Output the (X, Y) coordinate of the center of the cell containing the given text.  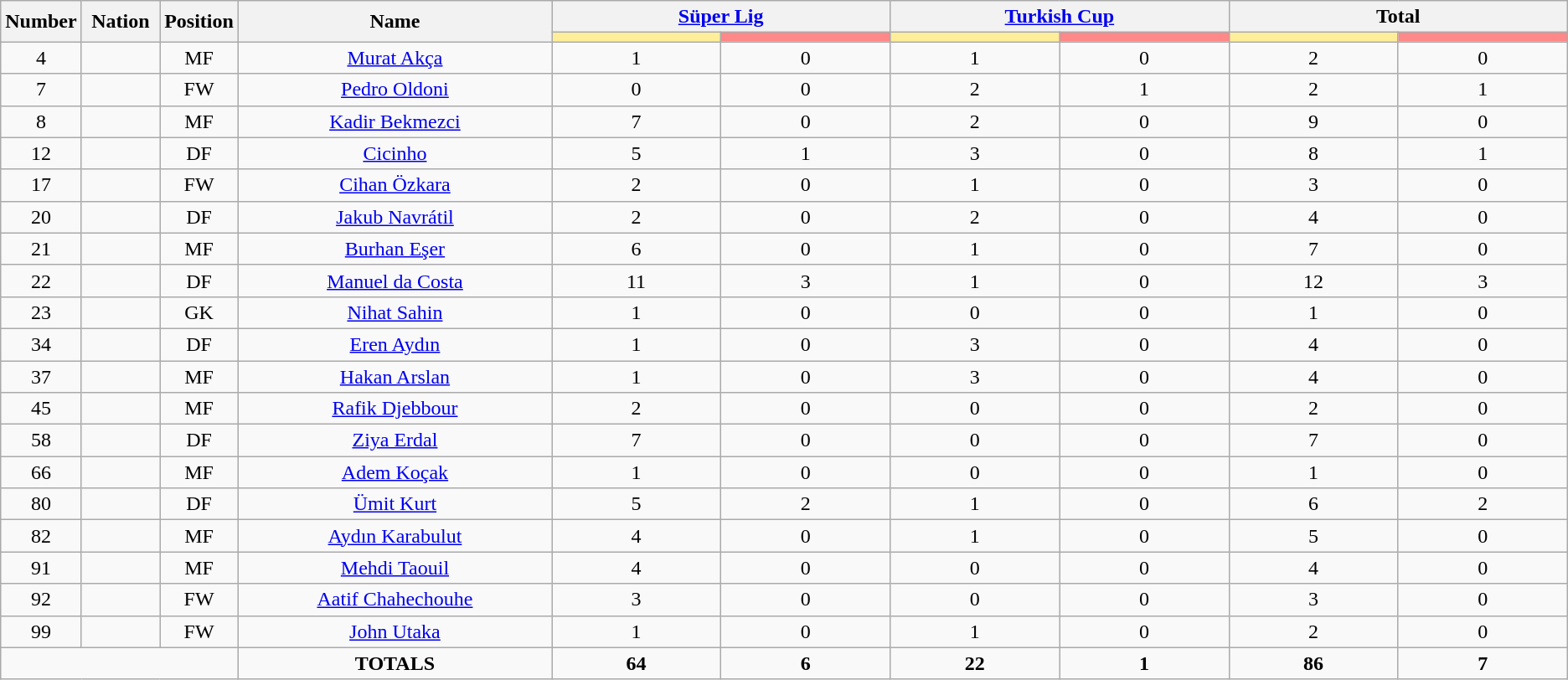
GK (199, 312)
Kadir Bekmezci (395, 121)
John Utaka (395, 631)
Eren Aydın (395, 344)
34 (41, 344)
92 (41, 600)
Ziya Erdal (395, 440)
Number (41, 22)
86 (1313, 663)
Total (1398, 17)
Jakub Navrátil (395, 217)
Pedro Oldoni (395, 90)
9 (1313, 121)
45 (41, 409)
Aatif Chahechouhe (395, 600)
Süper Lig (720, 17)
80 (41, 504)
11 (636, 281)
64 (636, 663)
Ümit Kurt (395, 504)
Turkish Cup (1060, 17)
Manuel da Costa (395, 281)
Nation (121, 22)
TOTALS (395, 663)
91 (41, 568)
99 (41, 631)
Rafik Djebbour (395, 409)
Mehdi Taouil (395, 568)
66 (41, 472)
Nihat Sahin (395, 312)
Cihan Özkara (395, 185)
21 (41, 249)
Adem Koçak (395, 472)
58 (41, 440)
20 (41, 217)
Cicinho (395, 153)
Hakan Arslan (395, 376)
82 (41, 536)
37 (41, 376)
Burhan Eşer (395, 249)
Aydın Karabulut (395, 536)
23 (41, 312)
Murat Akça (395, 58)
Name (395, 22)
17 (41, 185)
Position (199, 22)
